Pinpoint the cell where the given text exists, returning its [X, Y] midpoint coordinate. 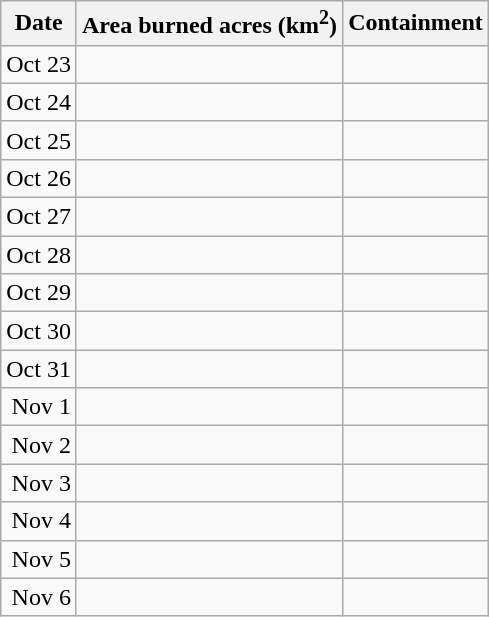
Nov 5 [39, 559]
Containment [416, 24]
Nov 6 [39, 597]
Oct 29 [39, 293]
Oct 26 [39, 178]
Nov 1 [39, 407]
Area burned acres (km2) [209, 24]
Oct 27 [39, 217]
Oct 25 [39, 140]
Oct 28 [39, 255]
Oct 31 [39, 369]
Nov 3 [39, 483]
Date [39, 24]
Oct 23 [39, 64]
Nov 2 [39, 445]
Oct 30 [39, 331]
Nov 4 [39, 521]
Oct 24 [39, 102]
